Detect which cell encompasses the target text, then output its (X, Y) center coordinate. 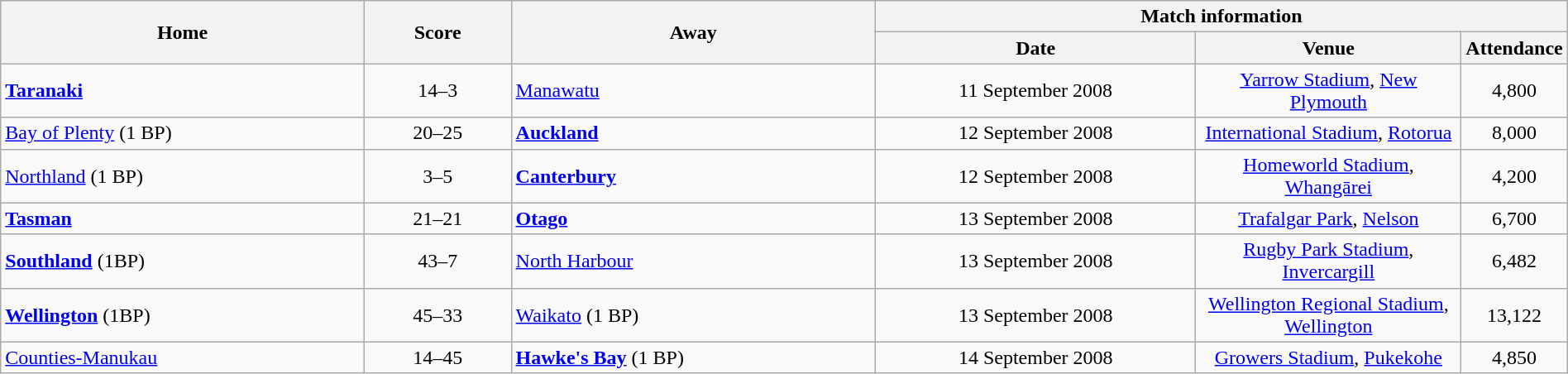
Yarrow Stadium, New Plymouth (1328, 91)
Auckland (693, 133)
Counties-Manukau (183, 357)
Manawatu (693, 91)
Northland (1 BP) (183, 175)
Bay of Plenty (1 BP) (183, 133)
13,122 (1514, 314)
Match information (1222, 17)
Tasman (183, 218)
Score (437, 32)
43–7 (437, 261)
North Harbour (693, 261)
Trafalgar Park, Nelson (1328, 218)
Home (183, 32)
4,850 (1514, 357)
Attendance (1514, 48)
Rugby Park Stadium, Invercargill (1328, 261)
Hawke's Bay (1 BP) (693, 357)
14–3 (437, 91)
Date (1035, 48)
Growers Stadium, Pukekohe (1328, 357)
International Stadium, Rotorua (1328, 133)
Waikato (1 BP) (693, 314)
14–45 (437, 357)
Wellington Regional Stadium, Wellington (1328, 314)
Taranaki (183, 91)
3–5 (437, 175)
4,200 (1514, 175)
11 September 2008 (1035, 91)
Away (693, 32)
6,700 (1514, 218)
20–25 (437, 133)
45–33 (437, 314)
Homeworld Stadium, Whangārei (1328, 175)
14 September 2008 (1035, 357)
Canterbury (693, 175)
Wellington (1BP) (183, 314)
6,482 (1514, 261)
4,800 (1514, 91)
Venue (1328, 48)
21–21 (437, 218)
Southland (1BP) (183, 261)
Otago (693, 218)
8,000 (1514, 133)
